Locate the cell with the specified text and output its (x, y) center coordinate. 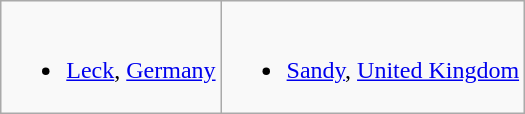
Sandy, United Kingdom (373, 58)
Leck, Germany (111, 58)
